Locate the cell with the specified text and output its [x, y] center coordinate. 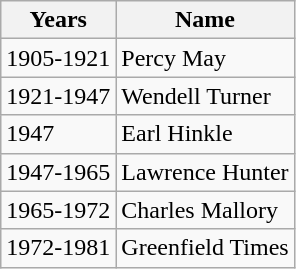
1921-1947 [58, 96]
Years [58, 20]
Earl Hinkle [205, 134]
1947 [58, 134]
Greenfield Times [205, 248]
Charles Mallory [205, 210]
1972-1981 [58, 248]
1965-1972 [58, 210]
Percy May [205, 58]
1905-1921 [58, 58]
Wendell Turner [205, 96]
Name [205, 20]
Lawrence Hunter [205, 172]
1947-1965 [58, 172]
